From the cell containing the given text, extract its center point as [X, Y] coordinate. 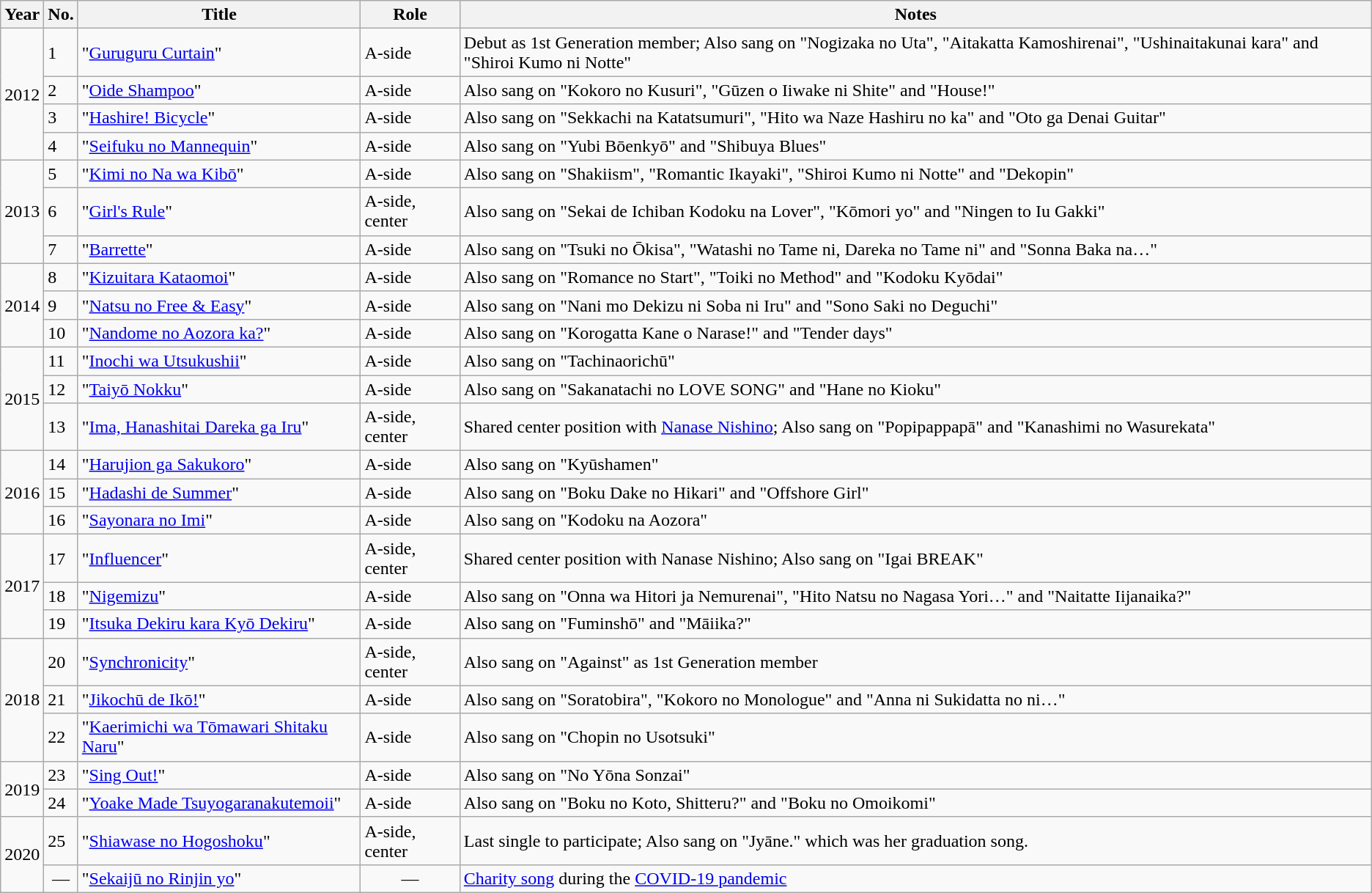
Last single to participate; Also sang on "Jyāne." which was her graduation song. [915, 840]
2018 [22, 699]
8 [61, 277]
4 [61, 146]
Shared center position with Nanase Nishino; Also sang on "Popipappapā" and "Kanashimi no Wasurekata" [915, 427]
Also sang on "Romance no Start", "Toiki no Method" and "Kodoku Kyōdai" [915, 277]
2012 [22, 94]
Also sang on "Against" as 1st Generation member [915, 661]
5 [61, 174]
"Girl's Rule" [219, 211]
14 [61, 465]
2 [61, 90]
15 [61, 493]
"Itsuka Dekiru kara Kyō Dekiru" [219, 624]
19 [61, 624]
"Nigemizu" [219, 596]
16 [61, 521]
Also sang on "Sakanatachi no LOVE SONG" and "Hane no Kioku" [915, 389]
13 [61, 427]
2014 [22, 305]
Also sang on "Kyūshamen" [915, 465]
Also sang on "Kodoku na Aozora" [915, 521]
Charity song during the COVID-19 pandemic [915, 878]
"Hashire! Bicycle" [219, 118]
7 [61, 249]
"Natsu no Free & Easy" [219, 305]
"Seifuku no Mannequin" [219, 146]
Shared center position with Nanase Nishino; Also sang on "Igai BREAK" [915, 559]
Also sang on "Fuminshō" and "Māiika?" [915, 624]
Also sang on "Onna wa Hitori ja Nemurenai", "Hito Natsu no Nagasa Yori…" and "Naitatte Iijanaika?" [915, 596]
"Shiawase no Hogoshoku" [219, 840]
"Oide Shampoo" [219, 90]
"Harujion ga Sakukoro" [219, 465]
18 [61, 596]
No. [61, 15]
"Kizuitara Kataomoi" [219, 277]
Also sang on "Boku Dake no Hikari" and "Offshore Girl" [915, 493]
"Kimi no Na wa Kibō" [219, 174]
1 [61, 53]
10 [61, 333]
Year [22, 15]
20 [61, 661]
"Guruguru Curtain" [219, 53]
Also sang on "Shakiism", "Romantic Ikayaki", "Shiroi Kumo ni Notte" and "Dekopin" [915, 174]
"Sayonara no Imi" [219, 521]
Also sang on "Nani mo Dekizu ni Soba ni Iru" and "Sono Saki no Deguchi" [915, 305]
22 [61, 738]
Also sang on "Tsuki no Ōkisa", "Watashi no Tame ni, Dareka no Tame ni" and "Sonna Baka na…" [915, 249]
2013 [22, 211]
12 [61, 389]
"Jikochū de Ikō!" [219, 699]
Also sang on "Chopin no Usotsuki" [915, 738]
Also sang on "Soratobira", "Kokoro no Monologue" and "Anna ni Sukidatta no ni…" [915, 699]
Also sang on "Kokoro no Kusuri", "Gūzen o Iiwake ni Shite" and "House!" [915, 90]
Title [219, 15]
3 [61, 118]
"Inochi wa Utsukushii" [219, 361]
"Sing Out!" [219, 775]
9 [61, 305]
"Influencer" [219, 559]
6 [61, 211]
2016 [22, 493]
2017 [22, 587]
"Barrette" [219, 249]
Also sang on "Sekai de Ichiban Kodoku na Lover", "Kōmori yo" and "Ningen to Iu Gakki" [915, 211]
Debut as 1st Generation member; Also sang on "Nogizaka no Uta", "Aitakatta Kamoshirenai", "Ushinaitakunai kara" and "Shiroi Kumo ni Notte" [915, 53]
25 [61, 840]
Also sang on "Korogatta Kane o Narase!" and "Tender days" [915, 333]
2015 [22, 399]
"Nandome no Aozora ka?" [219, 333]
Also sang on "Boku no Koto, Shitteru?" and "Boku no Omoikomi" [915, 803]
"Yoake Made Tsuyogaranakutemoii" [219, 803]
"Kaerimichi wa Tōmawari Shitaku Naru" [219, 738]
Also sang on "Yubi Bōenkyō" and "Shibuya Blues" [915, 146]
2019 [22, 789]
23 [61, 775]
21 [61, 699]
17 [61, 559]
"Ima, Hanashitai Dareka ga Iru" [219, 427]
"Taiyō Nokku" [219, 389]
Role [410, 15]
Also sang on "No Yōna Sonzai" [915, 775]
Also sang on "Tachinaorichū" [915, 361]
11 [61, 361]
"Synchronicity" [219, 661]
Also sang on "Sekkachi na Katatsumuri", "Hito wa Naze Hashiru no ka" and "Oto ga Denai Guitar" [915, 118]
Notes [915, 15]
24 [61, 803]
"Hadashi de Summer" [219, 493]
2020 [22, 855]
"Sekaijū no Rinjin yo" [219, 878]
